Return [x, y] of the center of cell containing provided text 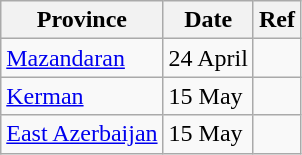
Kerman [82, 96]
Ref [276, 20]
Date [208, 20]
Province [82, 20]
Mazandaran [82, 58]
24 April [208, 58]
East Azerbaijan [82, 134]
